Search for the cell housing the specified text and yield its [x, y] center coordinate. 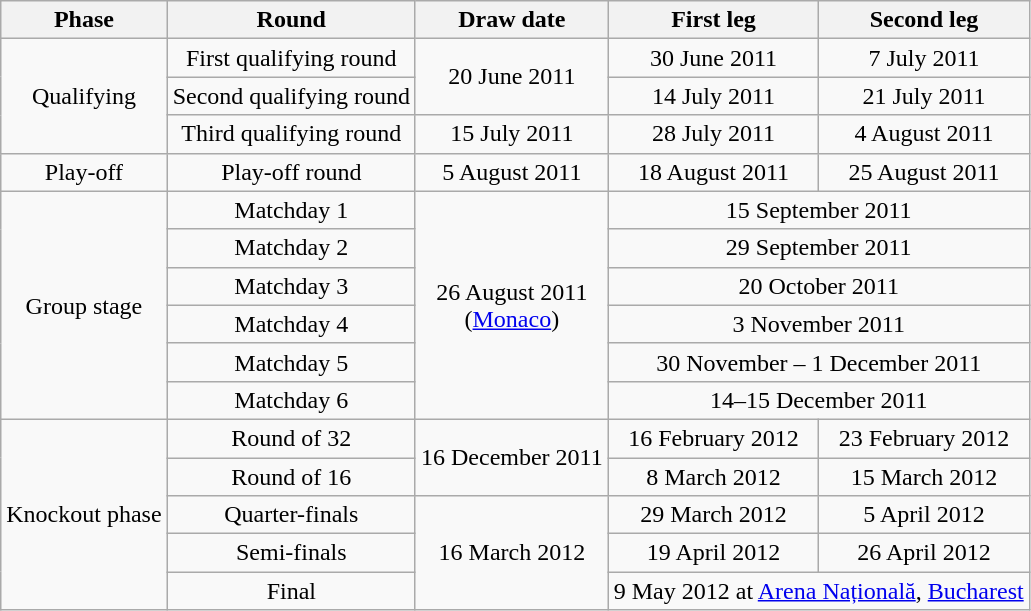
7 July 2011 [924, 58]
15 March 2012 [924, 477]
Matchday 2 [291, 248]
First qualifying round [291, 58]
Second leg [924, 20]
21 July 2011 [924, 96]
25 August 2011 [924, 172]
19 April 2012 [713, 553]
Matchday 5 [291, 362]
Play-off [84, 172]
Round [291, 20]
26 August 2011(Monaco) [512, 305]
Matchday 4 [291, 324]
3 November 2011 [818, 324]
Draw date [512, 20]
Semi-finals [291, 553]
26 April 2012 [924, 553]
First leg [713, 20]
Group stage [84, 305]
29 September 2011 [818, 248]
23 February 2012 [924, 438]
Knockout phase [84, 514]
Matchday 1 [291, 210]
4 August 2011 [924, 134]
20 October 2011 [818, 286]
Matchday 3 [291, 286]
15 September 2011 [818, 210]
Final [291, 591]
16 March 2012 [512, 553]
14 July 2011 [713, 96]
Round of 16 [291, 477]
5 August 2011 [512, 172]
Play-off round [291, 172]
Phase [84, 20]
16 December 2011 [512, 457]
29 March 2012 [713, 515]
Qualifying [84, 96]
15 July 2011 [512, 134]
18 August 2011 [713, 172]
5 April 2012 [924, 515]
Third qualifying round [291, 134]
30 June 2011 [713, 58]
30 November – 1 December 2011 [818, 362]
Second qualifying round [291, 96]
Round of 32 [291, 438]
14–15 December 2011 [818, 400]
16 February 2012 [713, 438]
8 March 2012 [713, 477]
Quarter-finals [291, 515]
28 July 2011 [713, 134]
20 June 2011 [512, 77]
Matchday 6 [291, 400]
9 May 2012 at Arena Națională, Bucharest [818, 591]
